From the cell containing the given text, extract its center point as [X, Y] coordinate. 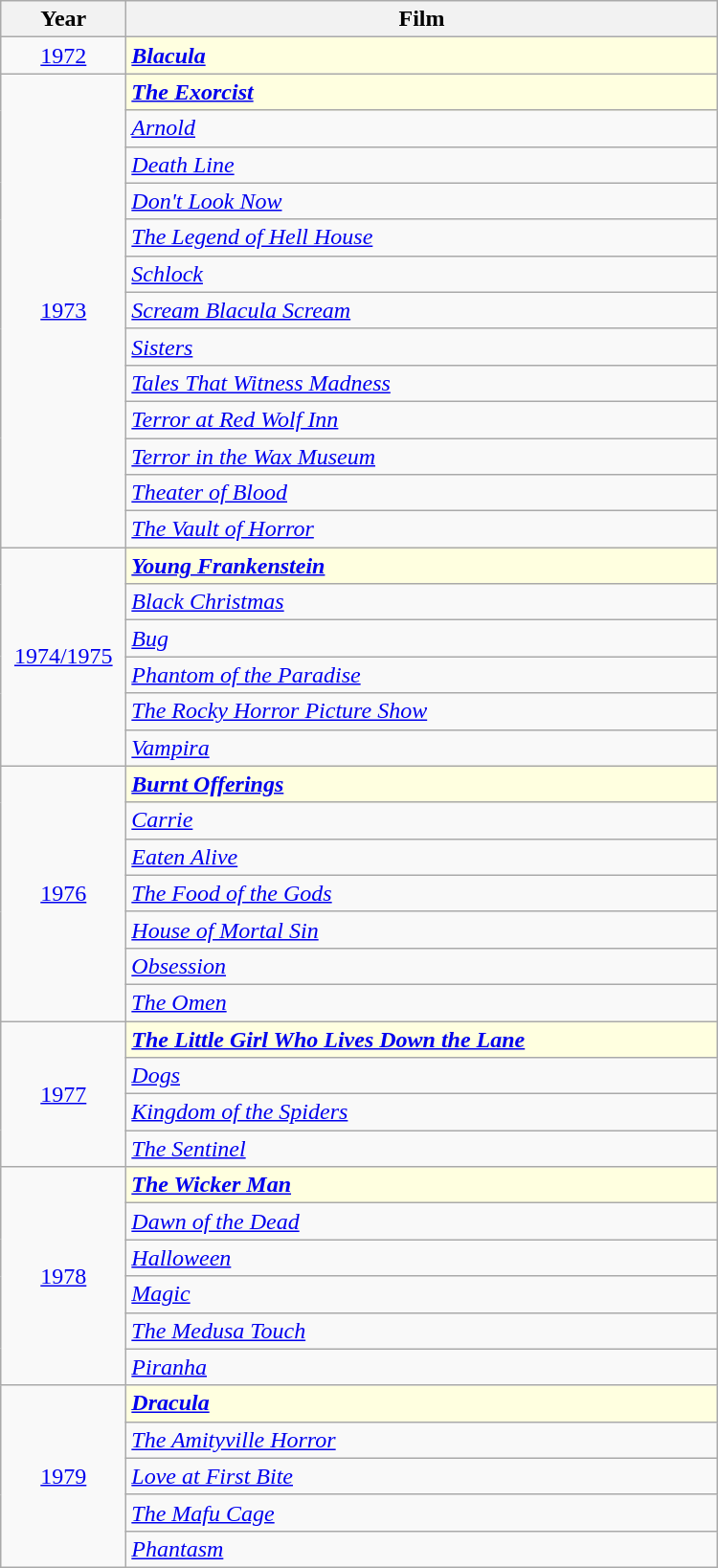
Obsession [421, 966]
Dracula [421, 1403]
Terror at Red Wolf Inn [421, 419]
1979 [63, 1476]
The Vault of Horror [421, 529]
Blacula [421, 56]
The Legend of Hell House [421, 237]
Magic [421, 1294]
Scream Blacula Scream [421, 310]
Burnt Offerings [421, 784]
Phantom of the Paradise [421, 675]
Bug [421, 638]
Piranha [421, 1367]
Theater of Blood [421, 493]
Dawn of the Dead [421, 1221]
The Omen [421, 1002]
The Mafu Cage [421, 1512]
Kingdom of the Spiders [421, 1112]
1973 [63, 310]
The Medusa Touch [421, 1331]
Don't Look Now [421, 201]
Vampira [421, 748]
Carrie [421, 820]
The Little Girl Who Lives Down the Lane [421, 1039]
The Amityville Horror [421, 1440]
Dogs [421, 1076]
1974/1975 [63, 657]
Sisters [421, 347]
House of Mortal Sin [421, 930]
The Food of the Gods [421, 893]
Phantasm [421, 1549]
The Sentinel [421, 1149]
Tales That Witness Madness [421, 383]
Black Christmas [421, 602]
Halloween [421, 1258]
1972 [63, 56]
Eaten Alive [421, 857]
Love at First Bite [421, 1476]
1976 [63, 893]
The Exorcist [421, 92]
Death Line [421, 165]
The Rocky Horror Picture Show [421, 711]
Film [421, 19]
The Wicker Man [421, 1185]
Year [63, 19]
Young Frankenstein [421, 566]
Schlock [421, 274]
1977 [63, 1093]
Terror in the Wax Museum [421, 457]
Arnold [421, 128]
1978 [63, 1276]
